Identify which cell holds the provided text, then report its (x, y) central coordinate. 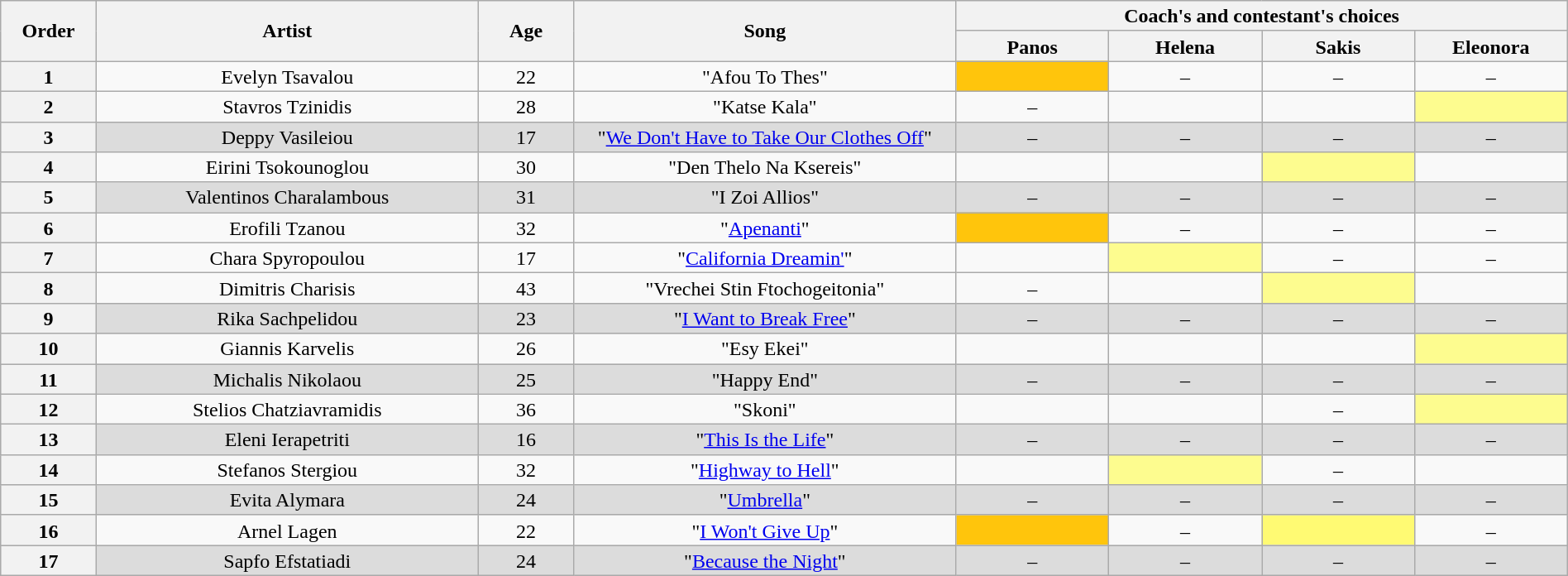
Stavros Tzinidis (287, 106)
5 (49, 197)
Giannis Karvelis (287, 349)
"Happy End" (765, 379)
12 (49, 409)
Evelyn Tsavalou (287, 76)
9 (49, 318)
36 (526, 409)
"Umbrella" (765, 500)
Chara Spyropoulou (287, 258)
28 (526, 106)
Evita Alymara (287, 500)
Eleni Ierapetriti (287, 440)
Michalis Nikolaou (287, 379)
"I Want to Break Free" (765, 318)
Eirini Tsokounoglou (287, 167)
"Skoni" (765, 409)
"California Dreamin'" (765, 258)
11 (49, 379)
Eleonora (1490, 46)
3 (49, 137)
6 (49, 228)
Sakis (1338, 46)
4 (49, 167)
Sapfo Efstatiadi (287, 561)
25 (526, 379)
"Apenanti" (765, 228)
43 (526, 288)
Arnel Lagen (287, 530)
"I Zoi Allios" (765, 197)
Age (526, 31)
Dimitris Charisis (287, 288)
"Vrechei Stin Ftochogeitonia" (765, 288)
10 (49, 349)
"Because the Night" (765, 561)
2 (49, 106)
Order (49, 31)
8 (49, 288)
31 (526, 197)
26 (526, 349)
14 (49, 470)
Rika Sachpelidou (287, 318)
Deppy Vasileiou (287, 137)
Valentinos Charalambous (287, 197)
"Katse Kala" (765, 106)
Helena (1186, 46)
Stefanos Stergiou (287, 470)
"Highway to Hell" (765, 470)
"Esy Ekei" (765, 349)
Coach's and contestant's choices (1262, 17)
1 (49, 76)
13 (49, 440)
"This Is the Life" (765, 440)
7 (49, 258)
Song (765, 31)
Panos (1032, 46)
Artist (287, 31)
30 (526, 167)
"I Won't Give Up" (765, 530)
Erofili Tzanou (287, 228)
23 (526, 318)
Stelios Chatziavramidis (287, 409)
"Afou To Thes" (765, 76)
"We Don't Have to Take Our Clothes Off" (765, 137)
15 (49, 500)
"Den Thelo Na Ksereis" (765, 167)
